Search for the cell housing the specified text and yield its [X, Y] center coordinate. 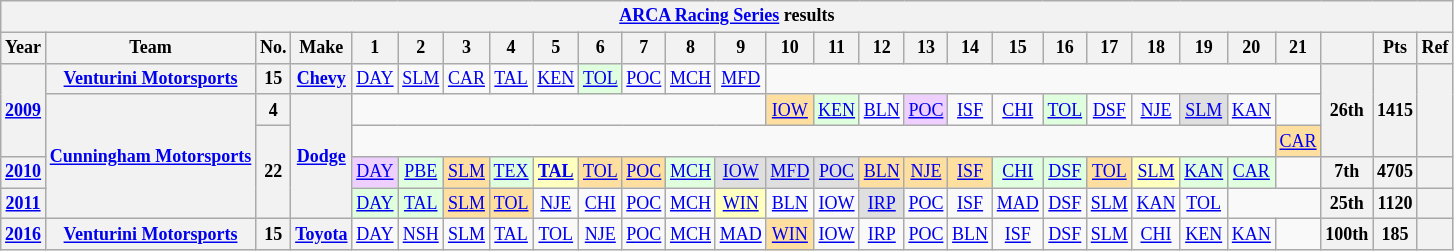
5 [556, 48]
Toyota [322, 234]
11 [837, 48]
NSH [421, 234]
20 [1252, 48]
PBE [421, 172]
Chevy [322, 78]
ARCA Racing Series results [727, 16]
6 [600, 48]
2011 [24, 204]
1415 [1396, 110]
14 [970, 48]
18 [1156, 48]
8 [691, 48]
Make [322, 48]
2009 [24, 110]
17 [1109, 48]
7 [644, 48]
1 [375, 48]
16 [1064, 48]
21 [1298, 48]
26th [1347, 110]
9 [740, 48]
4705 [1396, 172]
7th [1347, 172]
Pts [1396, 48]
12 [882, 48]
Cunningham Motorsports [150, 156]
1120 [1396, 204]
3 [467, 48]
22 [274, 172]
13 [926, 48]
Team [150, 48]
25th [1347, 204]
2 [421, 48]
100th [1347, 234]
Ref [1435, 48]
Dodge [322, 156]
TEX [511, 172]
185 [1396, 234]
19 [1204, 48]
10 [790, 48]
2010 [24, 172]
2016 [24, 234]
No. [274, 48]
Year [24, 48]
